Locate the cell with the specified text and output its [X, Y] center coordinate. 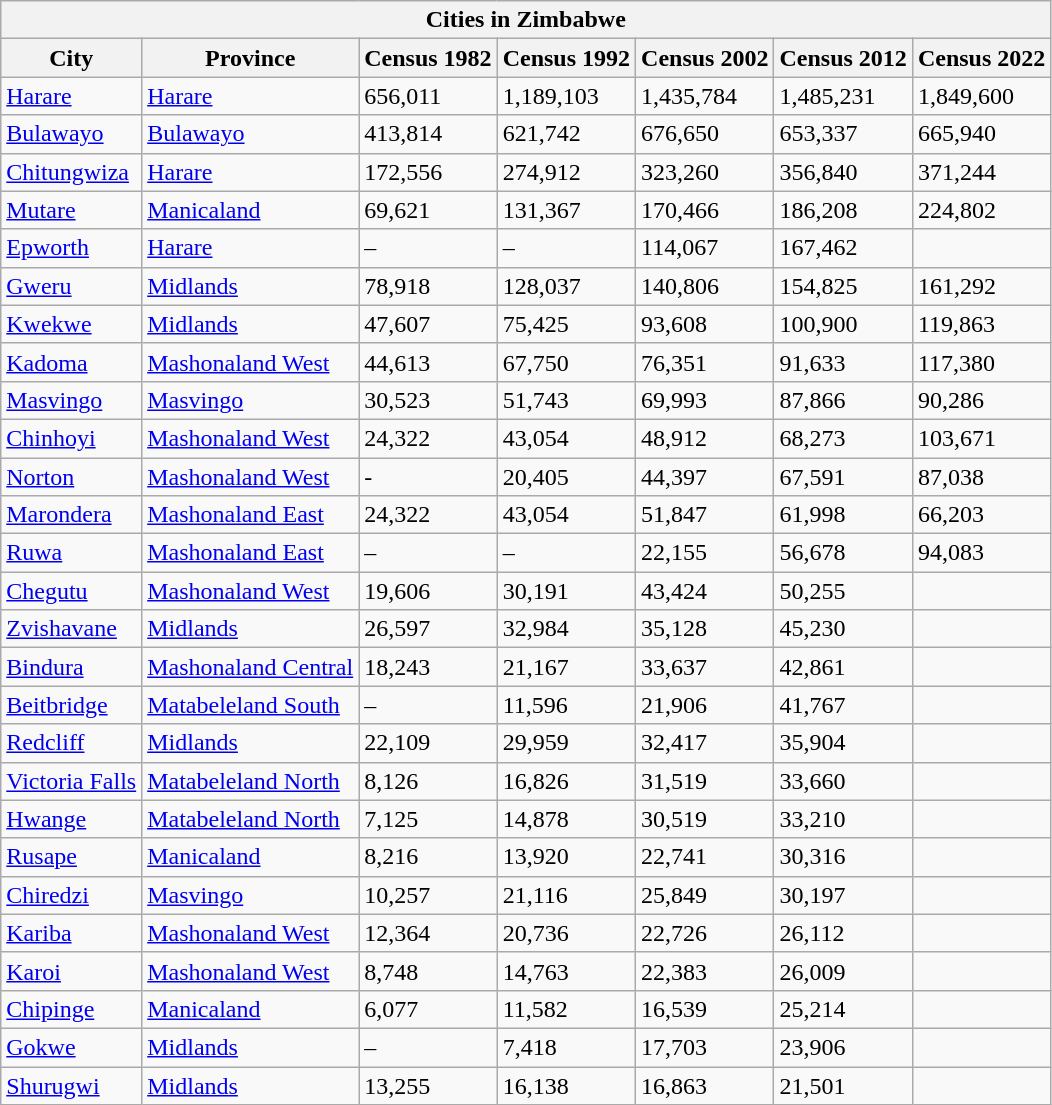
Chinhoyi [72, 438]
41,767 [843, 705]
8,748 [428, 971]
Beitbridge [72, 705]
621,742 [566, 134]
44,397 [705, 477]
323,260 [705, 172]
30,316 [843, 857]
Mutare [72, 210]
1,849,600 [981, 96]
Kadoma [72, 362]
170,466 [705, 210]
48,912 [705, 438]
26,009 [843, 971]
16,539 [705, 1009]
23,906 [843, 1047]
167,462 [843, 248]
224,802 [981, 210]
93,608 [705, 324]
Census 2002 [705, 58]
21,116 [566, 895]
Bindura [72, 667]
51,743 [566, 400]
18,243 [428, 667]
Victoria Falls [72, 781]
21,501 [843, 1085]
Mashonaland Central [250, 667]
13,920 [566, 857]
33,637 [705, 667]
19,606 [428, 591]
11,596 [566, 705]
69,621 [428, 210]
66,203 [981, 515]
656,011 [428, 96]
356,840 [843, 172]
69,993 [705, 400]
32,417 [705, 743]
1,189,103 [566, 96]
11,582 [566, 1009]
128,037 [566, 286]
Census 1992 [566, 58]
103,671 [981, 438]
131,367 [566, 210]
Census 1982 [428, 58]
32,984 [566, 629]
665,940 [981, 134]
Redcliff [72, 743]
Shurugwi [72, 1085]
Matabeleland South [250, 705]
33,210 [843, 819]
90,286 [981, 400]
Chiredzi [72, 895]
44,613 [428, 362]
17,703 [705, 1047]
20,736 [566, 933]
154,825 [843, 286]
94,083 [981, 553]
22,109 [428, 743]
Rusape [72, 857]
31,519 [705, 781]
87,866 [843, 400]
172,556 [428, 172]
16,826 [566, 781]
7,125 [428, 819]
Norton [72, 477]
47,607 [428, 324]
16,138 [566, 1085]
8,126 [428, 781]
Province [250, 58]
78,918 [428, 286]
26,597 [428, 629]
119,863 [981, 324]
22,383 [705, 971]
676,650 [705, 134]
91,633 [843, 362]
68,273 [843, 438]
Marondera [72, 515]
7,418 [566, 1047]
29,959 [566, 743]
75,425 [566, 324]
14,763 [566, 971]
Kariba [72, 933]
30,519 [705, 819]
Hwange [72, 819]
Chipinge [72, 1009]
51,847 [705, 515]
67,591 [843, 477]
56,678 [843, 553]
33,660 [843, 781]
114,067 [705, 248]
61,998 [843, 515]
20,405 [566, 477]
Census 2012 [843, 58]
Epworth [72, 248]
Zvishavane [72, 629]
Chegutu [72, 591]
100,900 [843, 324]
16,863 [705, 1085]
67,750 [566, 362]
14,878 [566, 819]
21,906 [705, 705]
- [428, 477]
Census 2022 [981, 58]
50,255 [843, 591]
22,155 [705, 553]
13,255 [428, 1085]
Karoi [72, 971]
25,849 [705, 895]
Ruwa [72, 553]
26,112 [843, 933]
653,337 [843, 134]
Gokwe [72, 1047]
12,364 [428, 933]
Gweru [72, 286]
35,128 [705, 629]
Kwekwe [72, 324]
30,197 [843, 895]
186,208 [843, 210]
21,167 [566, 667]
274,912 [566, 172]
25,214 [843, 1009]
42,861 [843, 667]
22,726 [705, 933]
161,292 [981, 286]
Cities in Zimbabwe [526, 20]
8,216 [428, 857]
117,380 [981, 362]
10,257 [428, 895]
City [72, 58]
35,904 [843, 743]
6,077 [428, 1009]
Chitungwiza [72, 172]
43,424 [705, 591]
45,230 [843, 629]
1,435,784 [705, 96]
30,191 [566, 591]
413,814 [428, 134]
371,244 [981, 172]
76,351 [705, 362]
140,806 [705, 286]
30,523 [428, 400]
1,485,231 [843, 96]
22,741 [705, 857]
87,038 [981, 477]
